Locate the cell with the specified text and output its (X, Y) center coordinate. 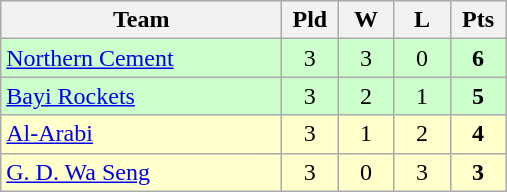
Team (142, 20)
5 (478, 96)
Al-Arabi (142, 134)
Bayi Rockets (142, 96)
L (422, 20)
G. D. Wa Seng (142, 172)
Pld (310, 20)
Northern Cement (142, 58)
4 (478, 134)
6 (478, 58)
W (366, 20)
Pts (478, 20)
